Return the (X, Y) coordinate for the center point of the cell that contains the specified text.  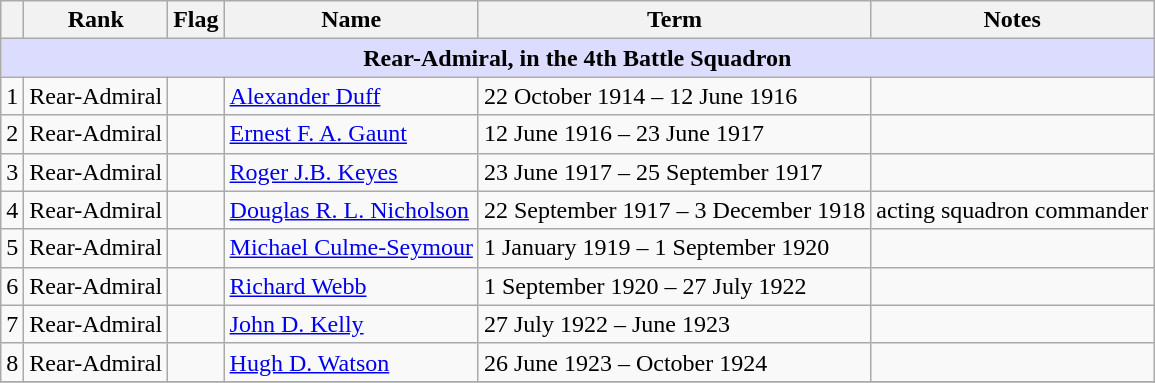
Ernest F. A. Gaunt (351, 134)
2 (12, 134)
27 July 1922 – June 1923 (674, 324)
12 June 1916 – 23 June 1917 (674, 134)
Douglas R. L. Nicholson (351, 210)
Richard Webb (351, 286)
8 (12, 362)
Roger J.B. Keyes (351, 172)
3 (12, 172)
Michael Culme-Seymour (351, 248)
26 June 1923 – October 1924 (674, 362)
John D. Kelly (351, 324)
4 (12, 210)
5 (12, 248)
7 (12, 324)
23 June 1917 – 25 September 1917 (674, 172)
Flag (196, 20)
1 January 1919 – 1 September 1920 (674, 248)
Name (351, 20)
1 (12, 96)
Rear-Admiral, in the 4th Battle Squadron (578, 58)
Hugh D. Watson (351, 362)
Rank (96, 20)
acting squadron commander (1012, 210)
6 (12, 286)
Notes (1012, 20)
1 September 1920 – 27 July 1922 (674, 286)
Alexander Duff (351, 96)
Term (674, 20)
22 October 1914 – 12 June 1916 (674, 96)
22 September 1917 – 3 December 1918 (674, 210)
